Return the [X, Y] coordinate for the center point of the cell that contains the specified text.  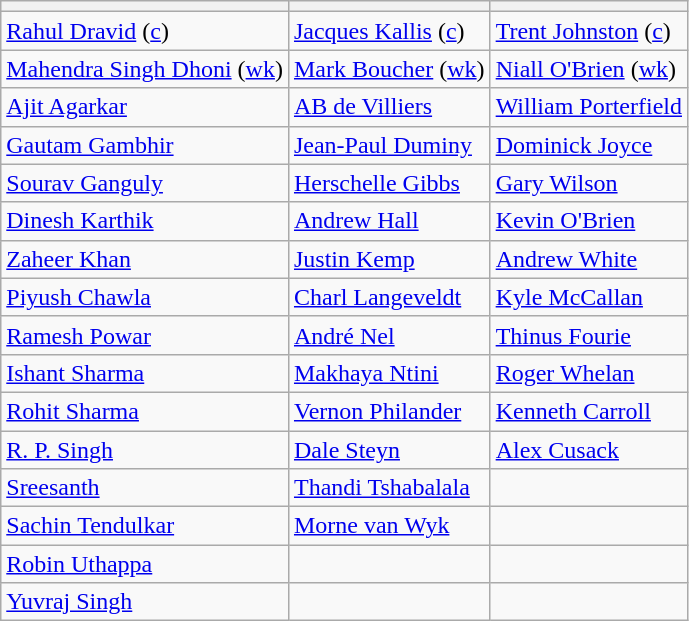
Robin Uthappa [145, 564]
Andrew White [588, 259]
Vernon Philander [389, 411]
Charl Langeveldt [389, 297]
Makhaya Ntini [389, 373]
Alex Cusack [588, 449]
R. P. Singh [145, 449]
Kenneth Carroll [588, 411]
Mahendra Singh Dhoni (wk) [145, 69]
Sachin Tendulkar [145, 526]
AB de Villiers [389, 107]
Piyush Chawla [145, 297]
Sourav Ganguly [145, 183]
Niall O'Brien (wk) [588, 69]
Kevin O'Brien [588, 221]
Trent Johnston (c) [588, 31]
Rahul Dravid (c) [145, 31]
Yuvraj Singh [145, 602]
Sreesanth [145, 488]
Dale Steyn [389, 449]
Dinesh Karthik [145, 221]
Dominick Joyce [588, 145]
Mark Boucher (wk) [389, 69]
Herschelle Gibbs [389, 183]
Gary Wilson [588, 183]
Thandi Tshabalala [389, 488]
Justin Kemp [389, 259]
Gautam Gambhir [145, 145]
Jacques Kallis (c) [389, 31]
Ishant Sharma [145, 373]
Kyle McCallan [588, 297]
William Porterfield [588, 107]
Andrew Hall [389, 221]
Ajit Agarkar [145, 107]
Ramesh Powar [145, 335]
Zaheer Khan [145, 259]
Rohit Sharma [145, 411]
Thinus Fourie [588, 335]
Roger Whelan [588, 373]
Jean-Paul Duminy [389, 145]
André Nel [389, 335]
Morne van Wyk [389, 526]
